Provide the [x, y] coordinate of the cell's center where the given text is located.  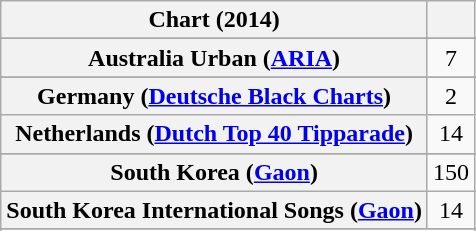
Netherlands (Dutch Top 40 Tipparade) [214, 134]
150 [450, 172]
Germany (Deutsche Black Charts) [214, 96]
South Korea (Gaon) [214, 172]
7 [450, 58]
Australia Urban (ARIA) [214, 58]
South Korea International Songs (Gaon) [214, 210]
2 [450, 96]
Chart (2014) [214, 20]
